For the text-containing cell, return its midpoint in [x, y] coordinate format. 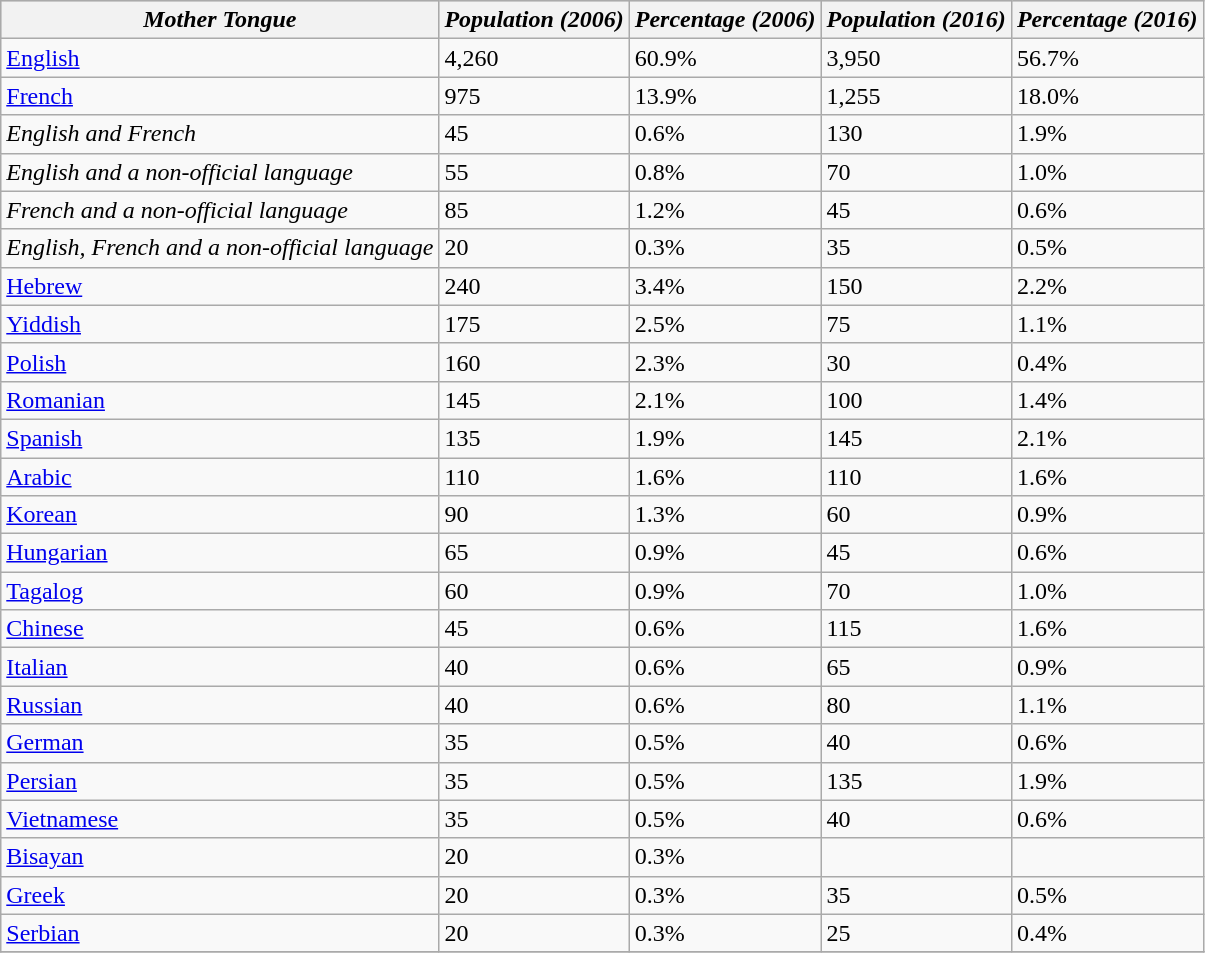
German [220, 743]
Russian [220, 705]
Persian [220, 781]
60.9% [725, 58]
2.5% [725, 324]
90 [534, 515]
Arabic [220, 477]
English and a non-official language [220, 172]
75 [916, 324]
Population (2006) [534, 20]
Bisayan [220, 857]
Percentage (2006) [725, 20]
1,255 [916, 96]
2.3% [725, 362]
240 [534, 286]
Serbian [220, 933]
Tagalog [220, 591]
Percentage (2016) [1107, 20]
Korean [220, 515]
Polish [220, 362]
Romanian [220, 400]
13.9% [725, 96]
French and a non-official language [220, 210]
150 [916, 286]
30 [916, 362]
56.7% [1107, 58]
French [220, 96]
Population (2016) [916, 20]
Mother Tongue [220, 20]
85 [534, 210]
25 [916, 933]
4,260 [534, 58]
English and French [220, 134]
Italian [220, 667]
55 [534, 172]
Chinese [220, 629]
Vietnamese [220, 819]
3,950 [916, 58]
1.2% [725, 210]
100 [916, 400]
Greek [220, 895]
80 [916, 705]
175 [534, 324]
115 [916, 629]
Yiddish [220, 324]
Hebrew [220, 286]
Spanish [220, 438]
English [220, 58]
0.8% [725, 172]
130 [916, 134]
1.3% [725, 515]
975 [534, 96]
English, French and a non-official language [220, 248]
160 [534, 362]
Hungarian [220, 553]
18.0% [1107, 96]
2.2% [1107, 286]
3.4% [725, 286]
1.4% [1107, 400]
